Extract the (X, Y) coordinate from the center of the cell holding the provided text.  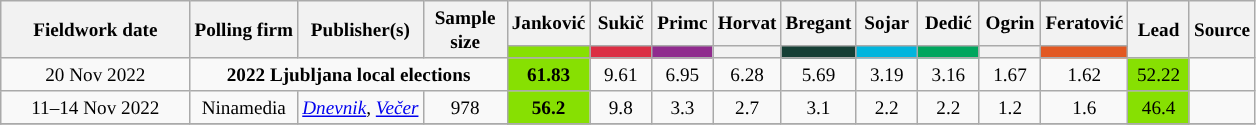
3.1 (818, 108)
Feratović (1084, 24)
Polling firm (244, 30)
Janković (548, 24)
Dedić (949, 24)
9.61 (621, 74)
2.7 (747, 108)
3.19 (887, 74)
1.6 (1084, 108)
Ninamedia (244, 108)
1.67 (1010, 74)
1.2 (1010, 108)
2022 Ljubljana local elections (348, 74)
Sojar (887, 24)
Bregant (818, 24)
Sukič (621, 24)
Lead (1159, 30)
56.2 (548, 108)
Horvat (747, 24)
Fieldwork date (96, 30)
46.4 (1159, 108)
5.69 (818, 74)
978 (465, 108)
Source (1222, 30)
1.62 (1084, 74)
52.22 (1159, 74)
Dnevnik, Večer (360, 108)
Ogrin (1010, 24)
Primc (683, 24)
6.95 (683, 74)
6.28 (747, 74)
3.3 (683, 108)
61.83 (548, 74)
9.8 (621, 108)
3.16 (949, 74)
20 Nov 2022 (96, 74)
Sample size (465, 30)
11–14 Nov 2022 (96, 108)
Publisher(s) (360, 30)
